For the text-containing cell, return its midpoint in [x, y] coordinate format. 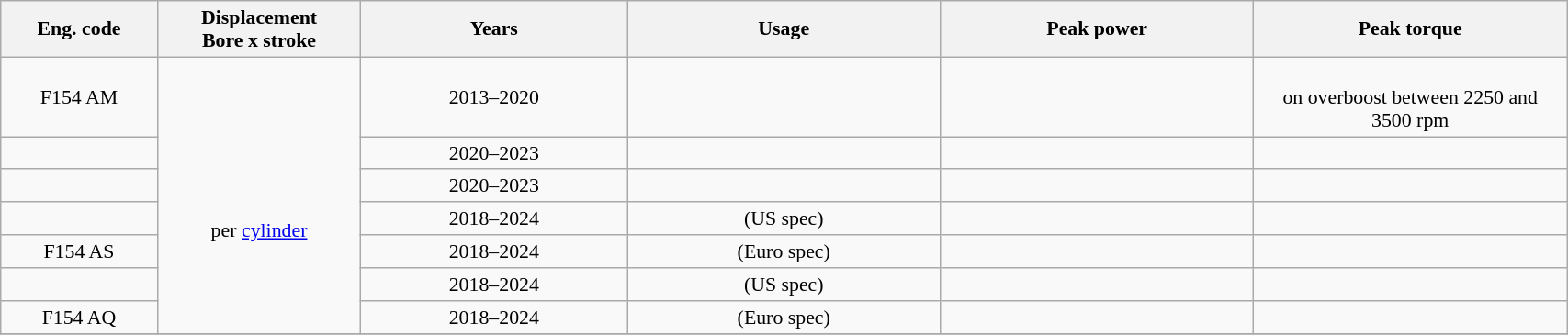
F154 AS [79, 251]
Eng. code [79, 28]
DisplacementBore x stroke [259, 28]
F154 AM [79, 97]
on overboost between 2250 and 3500 rpm [1411, 97]
Peak power [1097, 28]
2013–2020 [494, 97]
Usage [784, 28]
Peak torque [1411, 28]
Years [494, 28]
per cylinder [259, 195]
F154 AQ [79, 317]
